Identify which cell holds the provided text, then report its [x, y] central coordinate. 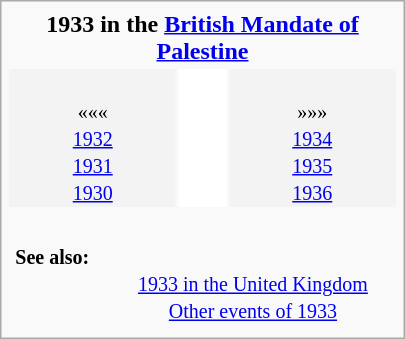
1933 in the United KingdomOther events of 1933 [254, 284]
«««193219311930 [92, 138]
1933 in the British Mandate of Palestine [202, 38]
»»»193419351936 [312, 138]
See also: [60, 284]
See also: 1933 in the United KingdomOther events of 1933 [202, 270]
